Find where the given text appears and provide that cell's center as [x, y] coordinate. 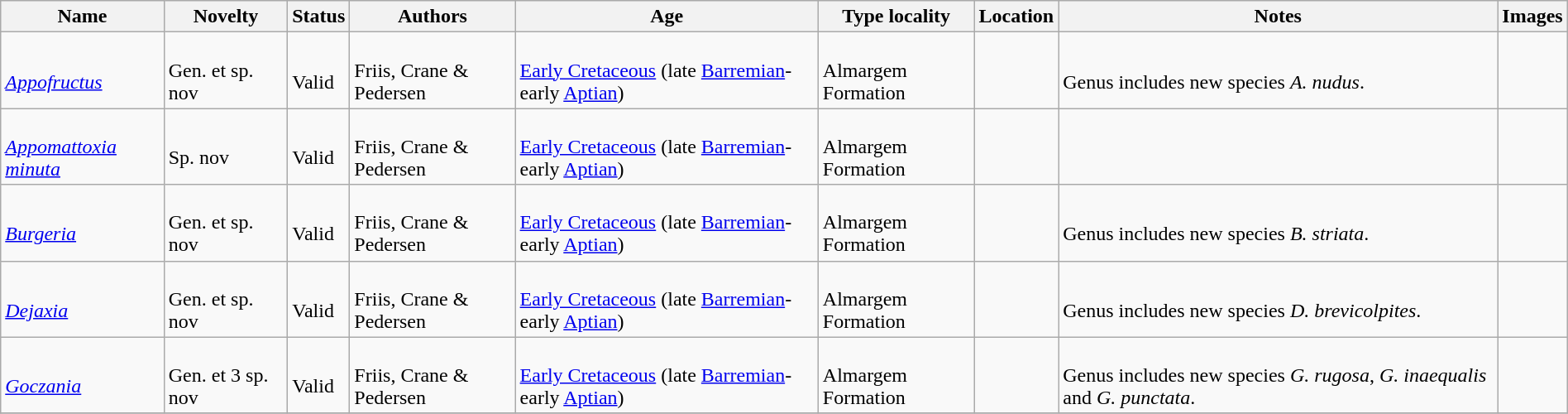
Novelty [226, 17]
Notes [1279, 17]
Gen. et 3 sp. nov [226, 375]
Authors [433, 17]
Sp. nov [226, 147]
Goczania [83, 375]
Type locality [896, 17]
Name [83, 17]
Location [1016, 17]
Images [1532, 17]
Status [319, 17]
Dejaxia [83, 299]
Appomattoxia minuta [83, 147]
Genus includes new species G. rugosa, G. inaequalis and G. punctata. [1279, 375]
Burgeria [83, 223]
Age [667, 17]
Genus includes new species B. striata. [1279, 223]
Genus includes new species D. brevicolpites. [1279, 299]
Genus includes new species A. nudus. [1279, 70]
Appofructus [83, 70]
